Output the (x, y) coordinate of the center of the cell containing the given text.  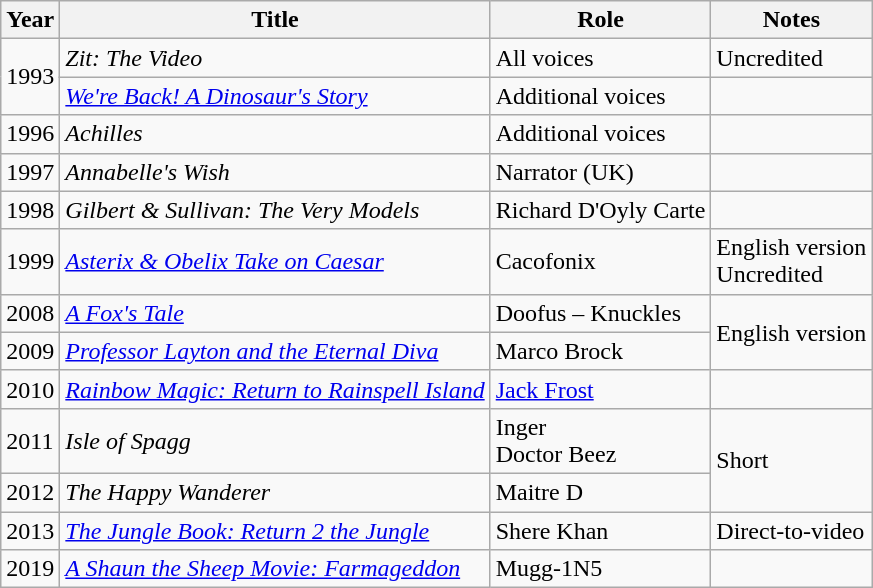
We're Back! A Dinosaur's Story (275, 96)
Title (275, 20)
2008 (30, 313)
Doofus – Knuckles (600, 313)
Annabelle's Wish (275, 172)
Isle of Spagg (275, 440)
Asterix & Obelix Take on Caesar (275, 262)
Year (30, 20)
Short (792, 460)
English version (792, 332)
2012 (30, 492)
1996 (30, 134)
The Jungle Book: Return 2 the Jungle (275, 531)
1997 (30, 172)
All voices (600, 58)
2011 (30, 440)
Richard D'Oyly Carte (600, 210)
1998 (30, 210)
Notes (792, 20)
Maitre D (600, 492)
IngerDoctor Beez (600, 440)
Jack Frost (600, 389)
A Fox's Tale (275, 313)
2013 (30, 531)
2010 (30, 389)
The Happy Wanderer (275, 492)
Marco Brock (600, 351)
Uncredited (792, 58)
Direct-to-video (792, 531)
Professor Layton and the Eternal Diva (275, 351)
Narrator (UK) (600, 172)
1999 (30, 262)
Role (600, 20)
Mugg-1N5 (600, 569)
2009 (30, 351)
Rainbow Magic: Return to Rainspell Island (275, 389)
Shere Khan (600, 531)
1993 (30, 77)
Zit: The Video (275, 58)
Cacofonix (600, 262)
A Shaun the Sheep Movie: Farmageddon (275, 569)
Achilles (275, 134)
Gilbert & Sullivan: The Very Models (275, 210)
2019 (30, 569)
English versionUncredited (792, 262)
